Extract the (x, y) coordinate from the center of the cell holding the provided text.  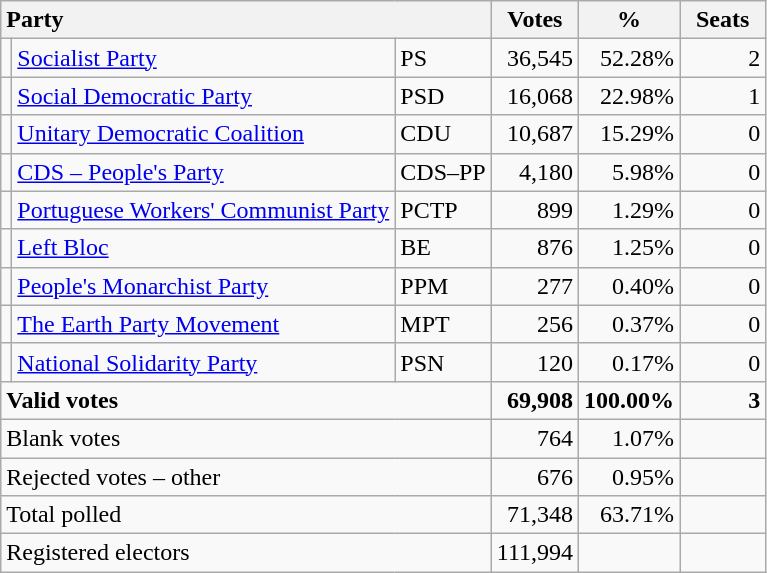
People's Monarchist Party (204, 286)
Social Democratic Party (204, 96)
Votes (534, 20)
22.98% (630, 96)
Rejected votes – other (246, 477)
0.95% (630, 477)
69,908 (534, 400)
10,687 (534, 134)
36,545 (534, 58)
The Earth Party Movement (204, 324)
PCTP (443, 210)
899 (534, 210)
277 (534, 286)
876 (534, 248)
2 (723, 58)
71,348 (534, 515)
16,068 (534, 96)
Blank votes (246, 438)
National Solidarity Party (204, 362)
120 (534, 362)
676 (534, 477)
PSD (443, 96)
256 (534, 324)
Valid votes (246, 400)
100.00% (630, 400)
Registered electors (246, 553)
111,994 (534, 553)
Socialist Party (204, 58)
0.17% (630, 362)
Left Bloc (204, 248)
Party (246, 20)
PS (443, 58)
0.37% (630, 324)
Seats (723, 20)
1.25% (630, 248)
1.29% (630, 210)
63.71% (630, 515)
764 (534, 438)
1.07% (630, 438)
1 (723, 96)
BE (443, 248)
52.28% (630, 58)
PPM (443, 286)
CDS – People's Party (204, 172)
MPT (443, 324)
CDS–PP (443, 172)
4,180 (534, 172)
PSN (443, 362)
3 (723, 400)
Portuguese Workers' Communist Party (204, 210)
0.40% (630, 286)
Total polled (246, 515)
CDU (443, 134)
15.29% (630, 134)
5.98% (630, 172)
Unitary Democratic Coalition (204, 134)
% (630, 20)
